Capture the cell that displays the provided text and extract its (X, Y) central coordinate. 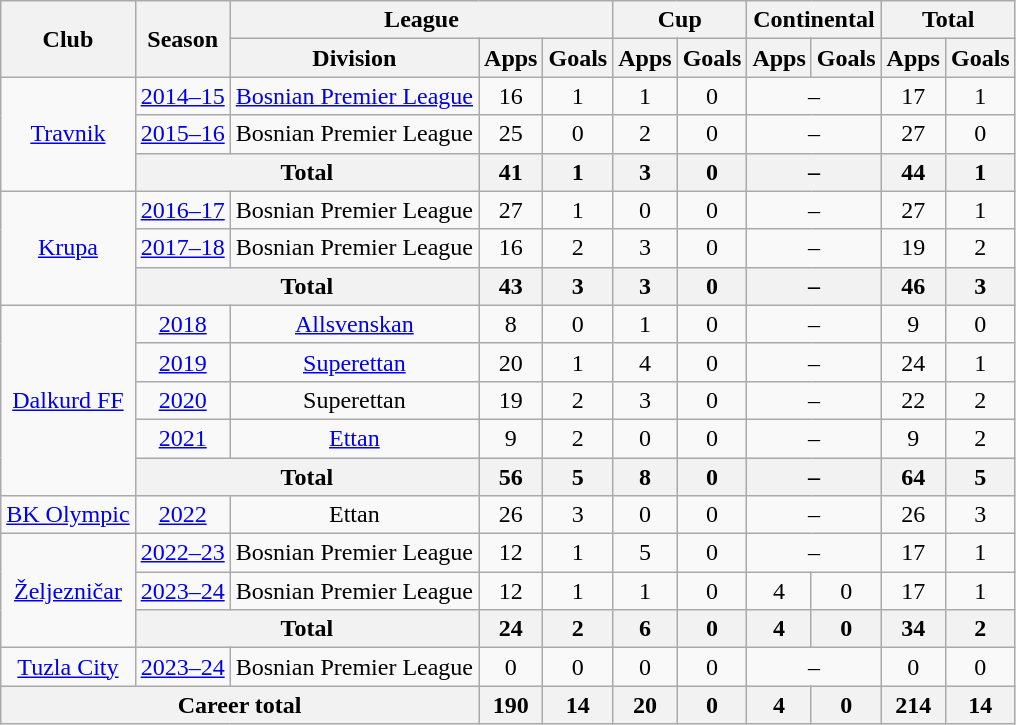
43 (511, 286)
Cup (680, 20)
Željezničar (68, 591)
Continental (814, 20)
2019 (182, 362)
Tuzla City (68, 667)
22 (913, 400)
25 (511, 134)
Travnik (68, 134)
6 (645, 629)
2022 (182, 515)
Allsvenskan (354, 324)
2015–16 (182, 134)
46 (913, 286)
2017–18 (182, 248)
56 (511, 477)
44 (913, 172)
2018 (182, 324)
2014–15 (182, 96)
2021 (182, 438)
BK Olympic (68, 515)
Career total (240, 705)
Division (354, 58)
2020 (182, 400)
190 (511, 705)
2016–17 (182, 210)
41 (511, 172)
64 (913, 477)
League (421, 20)
214 (913, 705)
Season (182, 39)
Club (68, 39)
Dalkurd FF (68, 400)
Krupa (68, 248)
34 (913, 629)
2022–23 (182, 553)
